Pinpoint the cell where the given text exists, returning its [X, Y] midpoint coordinate. 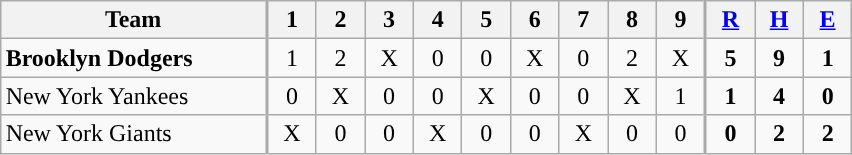
R [730, 20]
Brooklyn Dodgers [134, 58]
New York Giants [134, 134]
6 [534, 20]
H [780, 20]
7 [584, 20]
3 [390, 20]
Team [134, 20]
8 [632, 20]
E [828, 20]
New York Yankees [134, 96]
